Detect which cell encompasses the target text, then output its (X, Y) center coordinate. 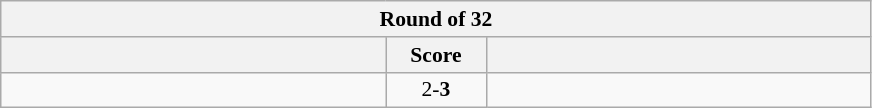
2-3 (436, 90)
Score (436, 55)
Round of 32 (436, 19)
